Return the (x, y) coordinate for the center point of the cell that contains the specified text.  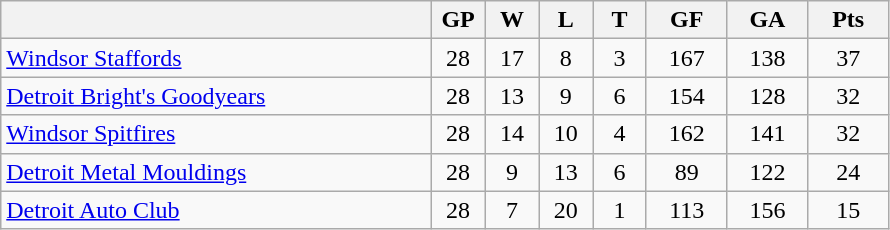
Pts (848, 20)
154 (686, 96)
141 (768, 134)
122 (768, 172)
15 (848, 210)
3 (620, 58)
20 (566, 210)
14 (512, 134)
Detroit Metal Mouldings (216, 172)
37 (848, 58)
8 (566, 58)
138 (768, 58)
Windsor Staffords (216, 58)
17 (512, 58)
L (566, 20)
T (620, 20)
GF (686, 20)
Windsor Spitfires (216, 134)
GA (768, 20)
Detroit Auto Club (216, 210)
7 (512, 210)
156 (768, 210)
1 (620, 210)
24 (848, 172)
162 (686, 134)
113 (686, 210)
167 (686, 58)
10 (566, 134)
GP (458, 20)
128 (768, 96)
Detroit Bright's Goodyears (216, 96)
89 (686, 172)
W (512, 20)
4 (620, 134)
